From the cell containing the given text, extract its center point as [X, Y] coordinate. 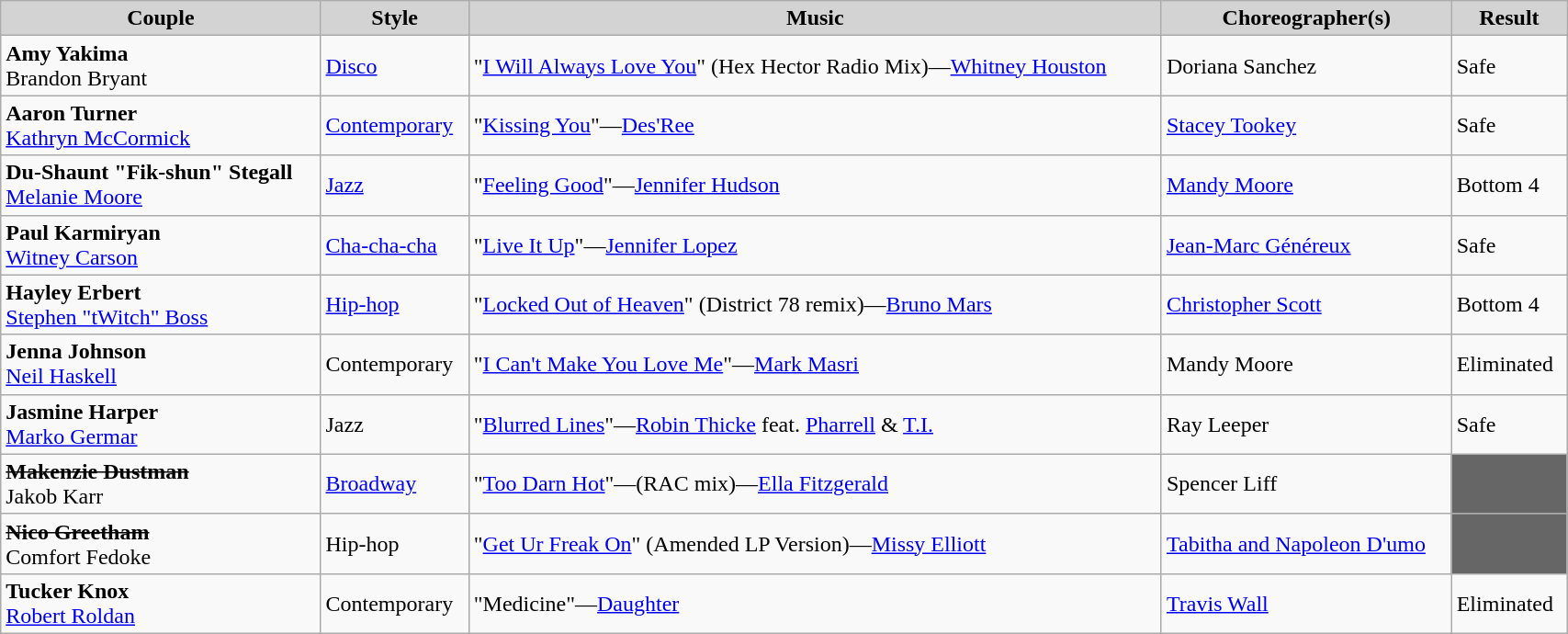
Jean-Marc Généreux [1306, 244]
Choreographer(s) [1306, 18]
"Medicine"—Daughter [815, 603]
"I Will Always Love You" (Hex Hector Radio Mix)—Whitney Houston [815, 66]
Couple [161, 18]
Makenzie DustmanJakob Karr [161, 483]
Music [815, 18]
Du-Shaunt "Fik-shun" StegallMelanie Moore [161, 186]
Tucker KnoxRobert Roldan [161, 603]
Jenna JohnsonNeil Haskell [161, 364]
Disco [395, 66]
Travis Wall [1306, 603]
"Get Ur Freak On" (Amended LP Version)—Missy Elliott [815, 544]
Paul KarmiryanWitney Carson [161, 244]
Doriana Sanchez [1306, 66]
Jasmine HarperMarko Germar [161, 425]
Nico GreethamComfort Fedoke [161, 544]
"Blurred Lines"—Robin Thicke feat. Pharrell & T.I. [815, 425]
Aaron TurnerKathryn McCormick [161, 125]
Result [1508, 18]
Tabitha and Napoleon D'umo [1306, 544]
Style [395, 18]
Ray Leeper [1306, 425]
Hayley ErbertStephen "tWitch" Boss [161, 305]
"Feeling Good"—Jennifer Hudson [815, 186]
Spencer Liff [1306, 483]
"I Can't Make You Love Me"—Mark Masri [815, 364]
Stacey Tookey [1306, 125]
"Too Darn Hot"—(RAC mix)—Ella Fitzgerald [815, 483]
"Locked Out of Heaven" (District 78 remix)—Bruno Mars [815, 305]
Christopher Scott [1306, 305]
Cha-cha-cha [395, 244]
"Live It Up"—Jennifer Lopez [815, 244]
Broadway [395, 483]
"Kissing You"—Des'Ree [815, 125]
Amy YakimaBrandon Bryant [161, 66]
